Capture the cell that displays the provided text and extract its [x, y] central coordinate. 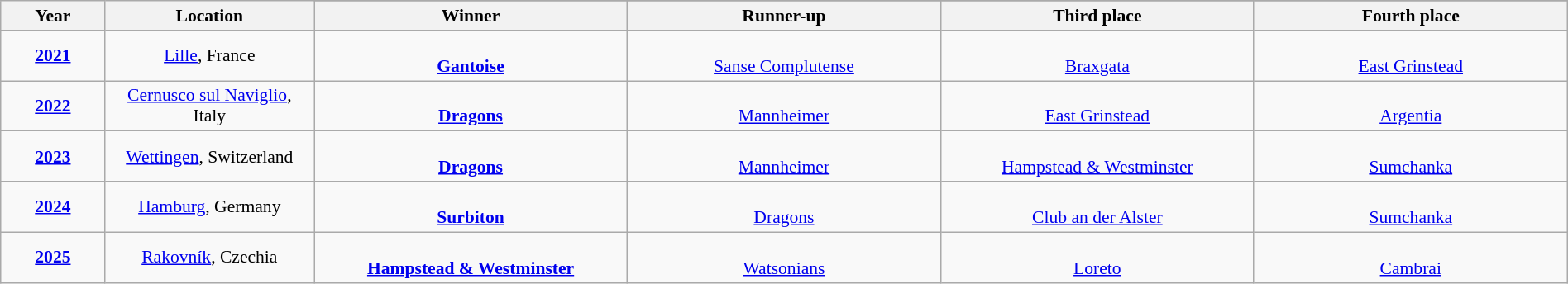
Year [53, 16]
Location [210, 16]
Cambrai [1411, 258]
Braxgata [1097, 56]
2021 [53, 56]
Watsonians [784, 258]
Surbiton [471, 206]
Hamburg, Germany [210, 206]
Rakovník, Czechia [210, 258]
Wettingen, Switzerland [210, 157]
Gantoise [471, 56]
Cernusco sul Naviglio, Italy [210, 106]
Winner [471, 16]
Loreto [1097, 258]
Argentia [1411, 106]
2024 [53, 206]
2025 [53, 258]
Club an der Alster [1097, 206]
Fourth place [1411, 16]
Lille, France [210, 56]
2023 [53, 157]
Sanse Complutense [784, 56]
2022 [53, 106]
Third place [1097, 16]
Runner-up [784, 16]
